Scan for the cell matching the given text and deliver its [X, Y] coordinate at center. 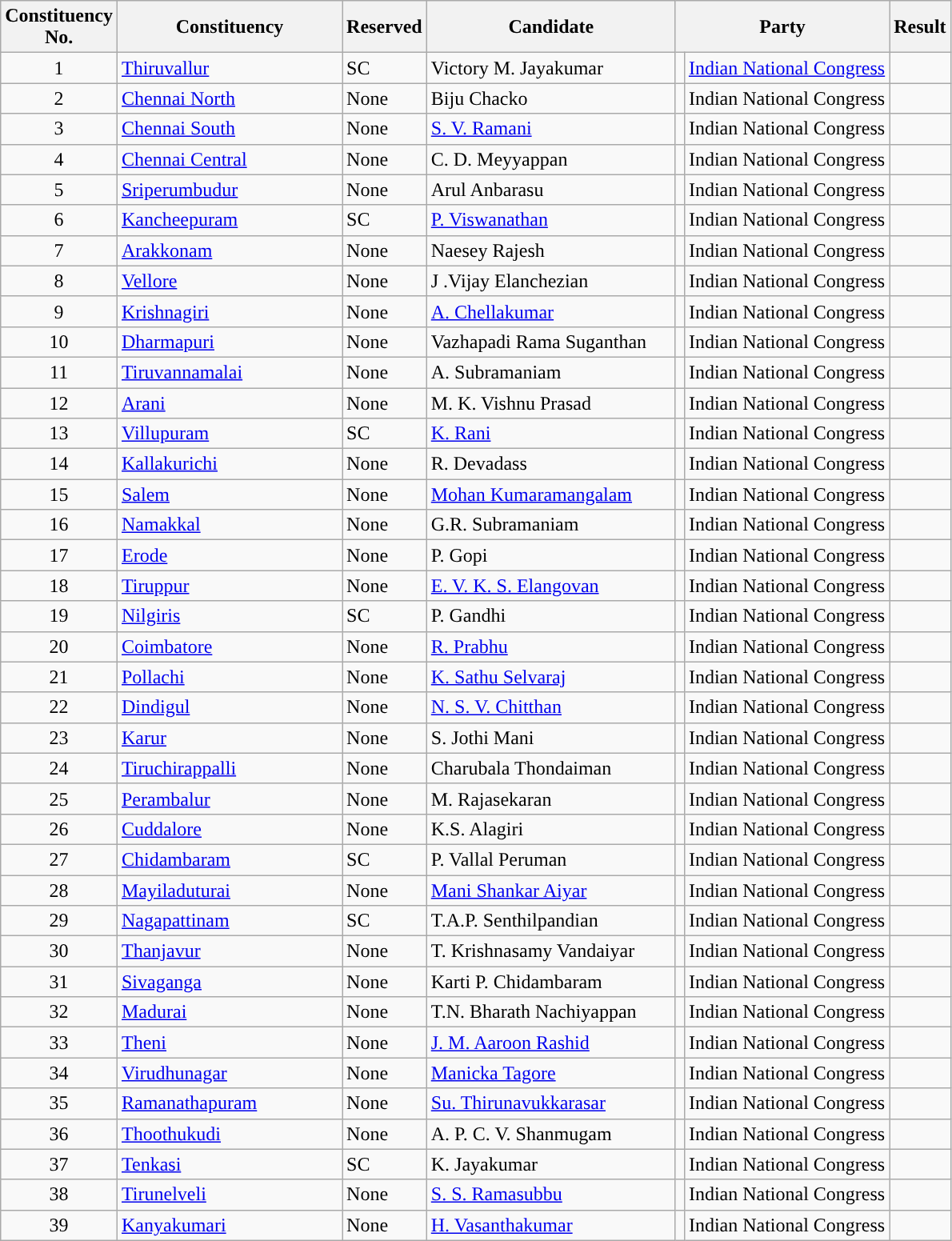
Arul Anbarasu [550, 190]
Virudhunagar [229, 1073]
Thanjavur [229, 951]
Charubala Thondaiman [550, 768]
P. Gopi [550, 555]
Mayiladuturai [229, 891]
31 [59, 982]
Dindigul [229, 707]
Tiruppur [229, 586]
36 [59, 1134]
Constituency No. [59, 27]
Vazhapadi Rama Suganthan [550, 342]
37 [59, 1164]
25 [59, 799]
S. S. Ramasubbu [550, 1195]
R. Prabhu [550, 647]
Salem [229, 494]
24 [59, 768]
M. Rajasekaran [550, 799]
K. Jayakumar [550, 1164]
N. S. V. Chitthan [550, 707]
26 [59, 829]
Sivaganga [229, 982]
15 [59, 494]
28 [59, 891]
17 [59, 555]
Manicka Tagore [550, 1073]
Theni [229, 1043]
Nilgiris [229, 616]
14 [59, 464]
Su. Thirunavukkarasar [550, 1103]
Arani [229, 402]
1 [59, 68]
A. P. C. V. Shanmugam [550, 1134]
E. V. K. S. Elangovan [550, 586]
19 [59, 616]
3 [59, 129]
30 [59, 951]
Krishnagiri [229, 311]
34 [59, 1073]
Reserved [385, 27]
Kanyakumari [229, 1225]
C. D. Meyyappan [550, 159]
Result [920, 27]
Thiruvallur [229, 68]
P. Viswanathan [550, 220]
Naesey Rajesh [550, 250]
Karur [229, 738]
K. Rani [550, 434]
Chidambaram [229, 859]
Coimbatore [229, 647]
Biju Chacko [550, 98]
Thoothukudi [229, 1134]
M. K. Vishnu Prasad [550, 402]
T.N. Bharath Nachiyappan [550, 1012]
16 [59, 525]
4 [59, 159]
Tenkasi [229, 1164]
H. Vasanthakumar [550, 1225]
K. Sathu Selvaraj [550, 677]
Chennai South [229, 129]
S. Jothi Mani [550, 738]
J .Vijay Elanchezian [550, 281]
29 [59, 921]
18 [59, 586]
R. Devadass [550, 464]
Kallakurichi [229, 464]
Sriperumbudur [229, 190]
Karti P. Chidambaram [550, 982]
T.A.P. Senthilpandian [550, 921]
P. Gandhi [550, 616]
Tiruvannamalai [229, 372]
9 [59, 311]
6 [59, 220]
Erode [229, 555]
23 [59, 738]
Kancheepuram [229, 220]
Victory M. Jayakumar [550, 68]
Chennai Central [229, 159]
Pollachi [229, 677]
S. V. Ramani [550, 129]
A. Chellakumar [550, 311]
Constituency [229, 27]
Villupuram [229, 434]
5 [59, 190]
Madurai [229, 1012]
Tirunelveli [229, 1195]
38 [59, 1195]
39 [59, 1225]
Mani Shankar Aiyar [550, 891]
Namakkal [229, 525]
Perambalur [229, 799]
7 [59, 250]
Party [782, 27]
12 [59, 402]
Ramanathapuram [229, 1103]
Tiruchirappalli [229, 768]
8 [59, 281]
Candidate [550, 27]
K.S. Alagiri [550, 829]
T. Krishnasamy Vandaiyar [550, 951]
2 [59, 98]
Mohan Kumaramangalam [550, 494]
J. M. Aaroon Rashid [550, 1043]
13 [59, 434]
Arakkonam [229, 250]
11 [59, 372]
Dharmapuri [229, 342]
27 [59, 859]
22 [59, 707]
Nagapattinam [229, 921]
G.R. Subramaniam [550, 525]
P. Vallal Peruman [550, 859]
32 [59, 1012]
Cuddalore [229, 829]
Vellore [229, 281]
A. Subramaniam [550, 372]
33 [59, 1043]
35 [59, 1103]
10 [59, 342]
21 [59, 677]
Chennai North [229, 98]
20 [59, 647]
